Return [x, y] of the center of cell containing provided text 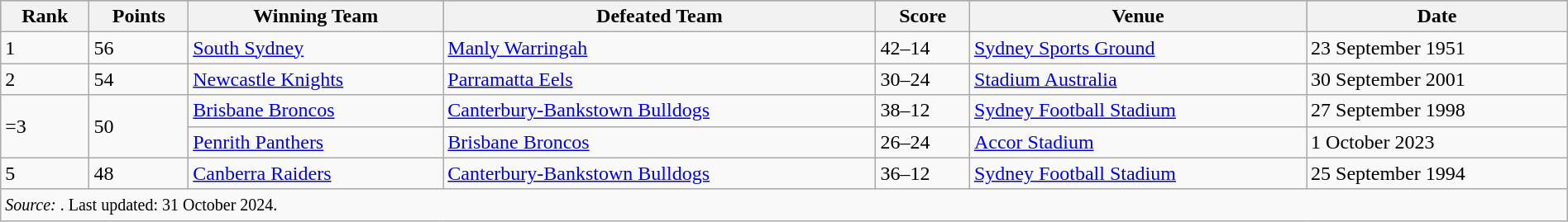
5 [45, 173]
Winning Team [316, 17]
Accor Stadium [1138, 142]
25 September 1994 [1437, 173]
Manly Warringah [660, 48]
Canberra Raiders [316, 173]
48 [139, 173]
Parramatta Eels [660, 79]
23 September 1951 [1437, 48]
Date [1437, 17]
27 September 1998 [1437, 111]
Stadium Australia [1138, 79]
Venue [1138, 17]
South Sydney [316, 48]
26–24 [923, 142]
38–12 [923, 111]
56 [139, 48]
2 [45, 79]
Source: . Last updated: 31 October 2024. [784, 205]
=3 [45, 126]
54 [139, 79]
Newcastle Knights [316, 79]
Rank [45, 17]
Sydney Sports Ground [1138, 48]
42–14 [923, 48]
50 [139, 126]
1 [45, 48]
30–24 [923, 79]
36–12 [923, 173]
Defeated Team [660, 17]
1 October 2023 [1437, 142]
Score [923, 17]
Penrith Panthers [316, 142]
30 September 2001 [1437, 79]
Points [139, 17]
